Return (x, y) of the center of cell containing provided text 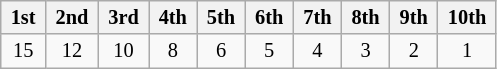
5 (269, 51)
7th (317, 17)
8th (365, 17)
2nd (72, 17)
8 (173, 51)
6th (269, 17)
10th (467, 17)
1 (467, 51)
3rd (123, 17)
2 (414, 51)
12 (72, 51)
9th (414, 17)
5th (221, 17)
3 (365, 51)
15 (24, 51)
6 (221, 51)
4 (317, 51)
10 (123, 51)
1st (24, 17)
4th (173, 17)
